Provide the (x, y) coordinate of the cell's center where the given text is located.  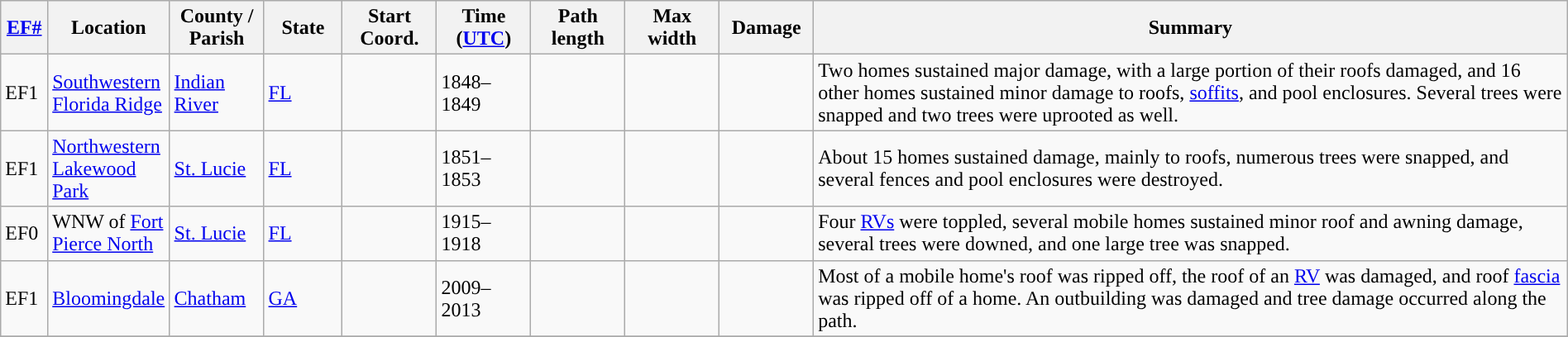
WNW of Fort Pierce North (109, 233)
Bloomingdale (109, 298)
Four RVs were toppled, several mobile homes sustained minor roof and awning damage, several trees were downed, and one large tree was snapped. (1191, 233)
Chatham (217, 298)
Start Coord. (390, 28)
GA (303, 298)
Path length (578, 28)
Summary (1191, 28)
EF# (25, 28)
About 15 homes sustained damage, mainly to roofs, numerous trees were snapped, and several fences and pool enclosures were destroyed. (1191, 168)
Damage (767, 28)
2009–2013 (484, 298)
Max width (672, 28)
Southwestern Florida Ridge (109, 93)
EF0 (25, 233)
1851–1853 (484, 168)
1915–1918 (484, 233)
Time (UTC) (484, 28)
State (303, 28)
County / Parish (217, 28)
Location (109, 28)
Indian River (217, 93)
Northwestern Lakewood Park (109, 168)
1848–1849 (484, 93)
